Find where the given text appears and provide that cell's center as (X, Y) coordinate. 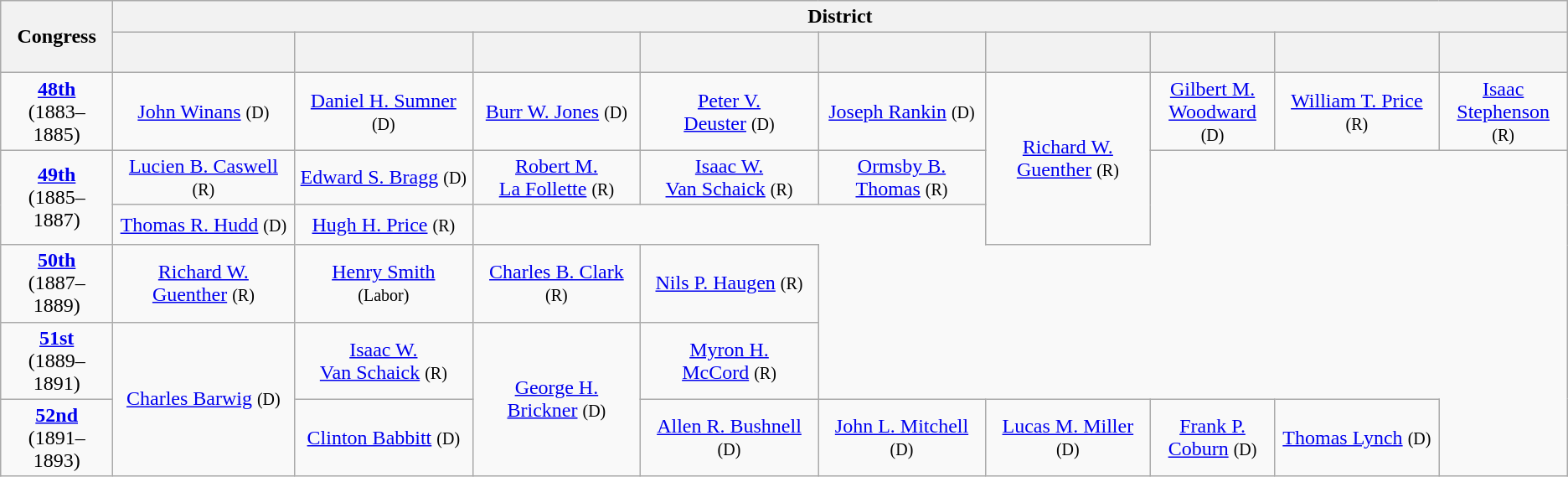
Burr W. Jones (D) (556, 111)
Lucas M. Miller (D) (1067, 438)
Daniel H. Sumner (D) (384, 111)
Myron H.McCord (R) (729, 360)
Charles Barwig (D) (204, 399)
George H.Brickner (D) (556, 399)
50th(1887–1889) (57, 283)
John L. Mitchell (D) (902, 438)
48th(1883–1885) (57, 111)
Joseph Rankin (D) (902, 111)
51st(1889–1891) (57, 360)
William T. Price (R) (1357, 111)
Frank P.Coburn (D) (1212, 438)
IsaacStephenson (R) (1503, 111)
District (841, 17)
Robert M.La Follette (R) (556, 178)
Charles B. Clark (R) (556, 283)
Thomas Lynch (D) (1357, 438)
Allen R. Bushnell (D) (729, 438)
Lucien B. Caswell (R) (204, 178)
52nd(1891–1893) (57, 438)
John Winans (D) (204, 111)
Henry Smith(Labor) (384, 283)
Thomas R. Hudd (D) (204, 225)
Edward S. Bragg (D) (384, 178)
Gilbert M.Woodward (D) (1212, 111)
Hugh H. Price (R) (384, 225)
Clinton Babbitt (D) (384, 438)
Ormsby B.Thomas (R) (902, 178)
49th(1885–1887) (57, 198)
Peter V.Deuster (D) (729, 111)
Congress (57, 37)
Nils P. Haugen (R) (729, 283)
